Search for the cell housing the specified text and yield its [x, y] center coordinate. 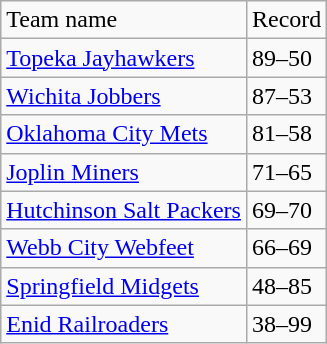
Record [286, 20]
48–85 [286, 286]
69–70 [286, 210]
81–58 [286, 134]
Joplin Miners [124, 172]
89–50 [286, 58]
Oklahoma City Mets [124, 134]
38–99 [286, 324]
Hutchinson Salt Packers [124, 210]
71–65 [286, 172]
Wichita Jobbers [124, 96]
87–53 [286, 96]
Enid Railroaders [124, 324]
Springfield Midgets [124, 286]
Team name [124, 20]
66–69 [286, 248]
Webb City Webfeet [124, 248]
Topeka Jayhawkers [124, 58]
